Identify which cell holds the provided text, then report its [x, y] central coordinate. 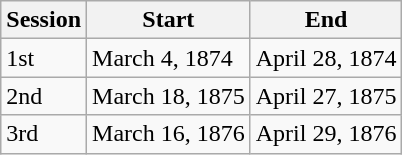
March 18, 1875 [169, 96]
3rd [44, 134]
April 28, 1874 [326, 58]
March 4, 1874 [169, 58]
Start [169, 20]
End [326, 20]
April 29, 1876 [326, 134]
April 27, 1875 [326, 96]
March 16, 1876 [169, 134]
1st [44, 58]
Session [44, 20]
2nd [44, 96]
